Search for the cell housing the specified text and yield its [X, Y] center coordinate. 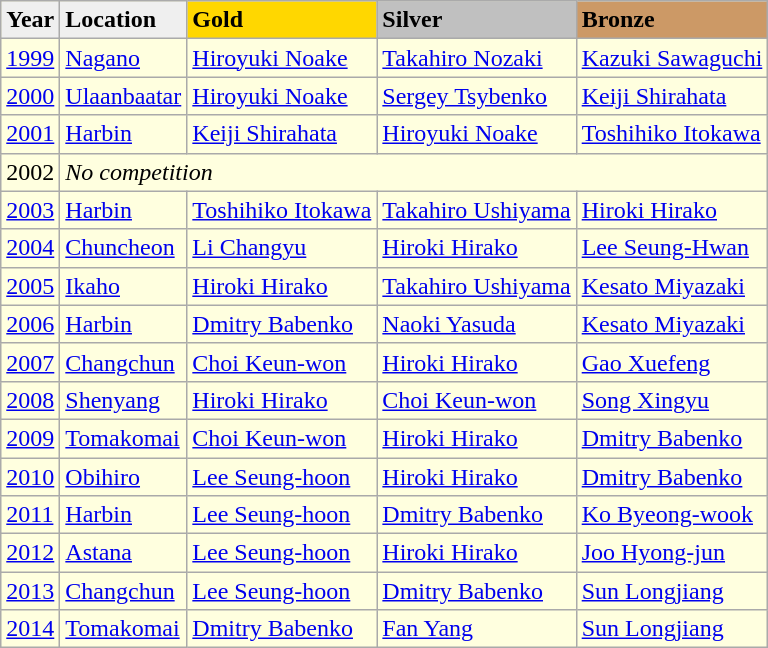
Obihiro [124, 477]
2013 [30, 591]
2008 [30, 400]
Takahiro Nozaki [476, 58]
Location [124, 20]
Gao Xuefeng [672, 362]
Nagano [124, 58]
2010 [30, 477]
Bronze [672, 20]
Lee Seung-Hwan [672, 248]
Year [30, 20]
Naoki Yasuda [476, 324]
Chuncheon [124, 248]
Silver [476, 20]
2004 [30, 248]
Song Xingyu [672, 400]
Ikaho [124, 286]
2012 [30, 553]
Fan Yang [476, 629]
Li Changyu [282, 248]
1999 [30, 58]
2014 [30, 629]
2007 [30, 362]
2000 [30, 96]
Astana [124, 553]
Kazuki Sawaguchi [672, 58]
2005 [30, 286]
Shenyang [124, 400]
No competition [414, 172]
Ulaanbaatar [124, 96]
Sergey Tsybenko [476, 96]
Ko Byeong-wook [672, 515]
Joo Hyong-jun [672, 553]
2006 [30, 324]
Gold [282, 20]
2001 [30, 134]
2011 [30, 515]
2009 [30, 438]
2002 [30, 172]
2003 [30, 210]
